Scan for the cell matching the given text and deliver its (x, y) coordinate at center. 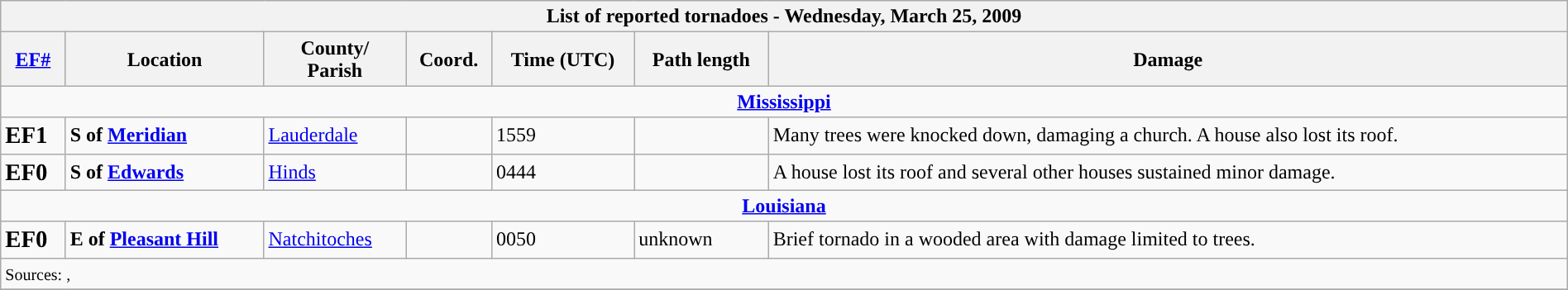
Damage (1168, 59)
Coord. (449, 59)
Path length (701, 59)
Location (165, 59)
Lauderdale (335, 135)
Sources: , (784, 273)
Louisiana (784, 206)
Natchitoches (335, 240)
0050 (563, 240)
A house lost its roof and several other houses sustained minor damage. (1168, 172)
S of Meridian (165, 135)
Hinds (335, 172)
1559 (563, 135)
Time (UTC) (563, 59)
E of Pleasant Hill (165, 240)
Brief tornado in a wooded area with damage limited to trees. (1168, 240)
List of reported tornadoes - Wednesday, March 25, 2009 (784, 17)
County/Parish (335, 59)
0444 (563, 172)
unknown (701, 240)
EF# (33, 59)
S of Edwards (165, 172)
Mississippi (784, 102)
Many trees were knocked down, damaging a church. A house also lost its roof. (1168, 135)
EF1 (33, 135)
